Output the (X, Y) coordinate of the center of the cell containing the given text.  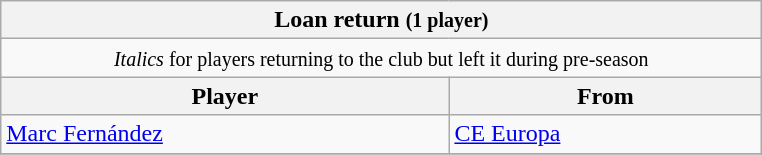
Loan return (1 player) (382, 20)
Marc Fernández (225, 134)
Italics for players returning to the club but left it during pre-season (382, 58)
CE Europa (606, 134)
From (606, 96)
Player (225, 96)
